Find where the given text appears and provide that cell's center as (x, y) coordinate. 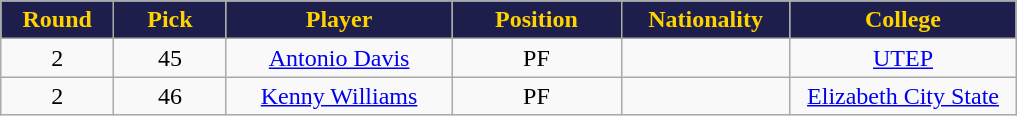
Kenny Williams (339, 96)
Antonio Davis (339, 58)
45 (170, 58)
UTEP (903, 58)
College (903, 20)
Position (536, 20)
46 (170, 96)
Pick (170, 20)
Elizabeth City State (903, 96)
Nationality (706, 20)
Player (339, 20)
Round (58, 20)
